From the cell containing the given text, extract its center point as (x, y) coordinate. 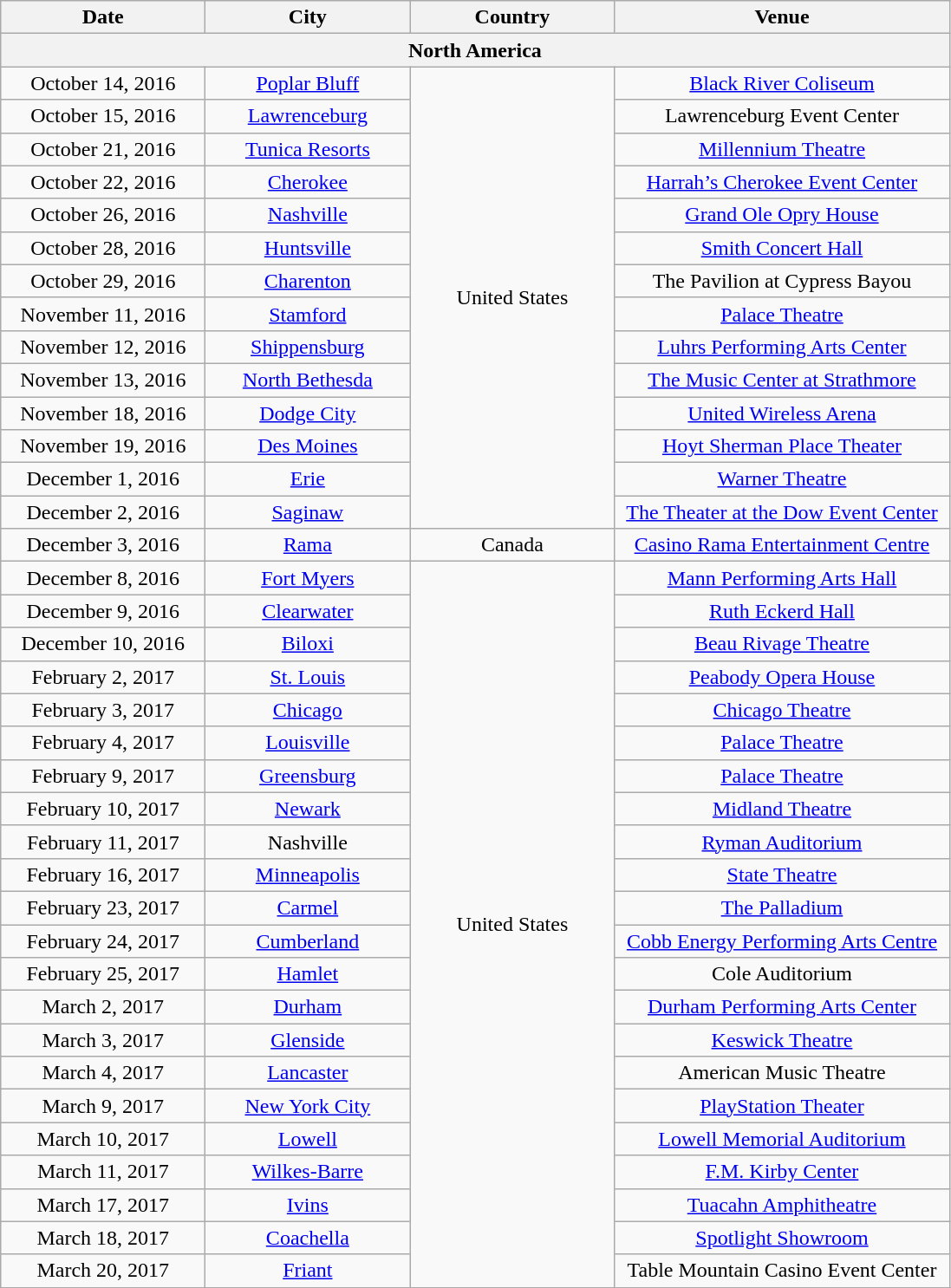
Keswick Theatre (782, 1040)
March 2, 2017 (103, 1007)
F.M. Kirby Center (782, 1172)
Grand Ole Opry House (782, 215)
Clearwater (308, 611)
Ivins (308, 1205)
Casino Rama Entertainment Centre (782, 545)
Des Moines (308, 446)
Cumberland (308, 940)
Luhrs Performing Arts Center (782, 347)
Erie (308, 479)
Dodge City (308, 413)
City (308, 17)
February 23, 2017 (103, 907)
Black River Coliseum (782, 83)
PlayStation Theater (782, 1106)
Rama (308, 545)
North America (475, 50)
February 3, 2017 (103, 710)
Spotlight Showroom (782, 1238)
November 11, 2016 (103, 314)
Beau Rivage Theatre (782, 644)
October 15, 2016 (103, 116)
The Palladium (782, 907)
Ruth Eckerd Hall (782, 611)
February 10, 2017 (103, 809)
Chicago Theatre (782, 710)
United Wireless Arena (782, 413)
Saginaw (308, 512)
October 21, 2016 (103, 149)
February 9, 2017 (103, 776)
State Theatre (782, 875)
February 11, 2017 (103, 842)
November 12, 2016 (103, 347)
March 11, 2017 (103, 1172)
October 14, 2016 (103, 83)
Midland Theatre (782, 809)
Hoyt Sherman Place Theater (782, 446)
Poplar Bluff (308, 83)
Cherokee (308, 182)
December 3, 2016 (103, 545)
March 9, 2017 (103, 1106)
Biloxi (308, 644)
Warner Theatre (782, 479)
Glenside (308, 1040)
December 9, 2016 (103, 611)
Tunica Resorts (308, 149)
Lawrenceburg Event Center (782, 116)
February 4, 2017 (103, 743)
Canada (512, 545)
Lawrenceburg (308, 116)
Cobb Energy Performing Arts Centre (782, 940)
Charenton (308, 281)
Lancaster (308, 1073)
Hamlet (308, 974)
Harrah’s Cherokee Event Center (782, 182)
North Bethesda (308, 380)
Stamford (308, 314)
Minneapolis (308, 875)
November 13, 2016 (103, 380)
Newark (308, 809)
October 28, 2016 (103, 248)
The Music Center at Strathmore (782, 380)
Friant (308, 1271)
December 1, 2016 (103, 479)
November 19, 2016 (103, 446)
November 18, 2016 (103, 413)
Greensburg (308, 776)
Venue (782, 17)
Date (103, 17)
October 26, 2016 (103, 215)
March 17, 2017 (103, 1205)
Smith Concert Hall (782, 248)
Shippensburg (308, 347)
Lowell Memorial Auditorium (782, 1139)
Table Mountain Casino Event Center (782, 1271)
Durham Performing Arts Center (782, 1007)
Carmel (308, 907)
February 2, 2017 (103, 677)
St. Louis (308, 677)
December 2, 2016 (103, 512)
March 4, 2017 (103, 1073)
Louisville (308, 743)
October 29, 2016 (103, 281)
New York City (308, 1106)
Lowell (308, 1139)
Wilkes-Barre (308, 1172)
Coachella (308, 1238)
October 22, 2016 (103, 182)
February 25, 2017 (103, 974)
American Music Theatre (782, 1073)
March 3, 2017 (103, 1040)
December 10, 2016 (103, 644)
The Theater at the Dow Event Center (782, 512)
Mann Performing Arts Hall (782, 578)
March 10, 2017 (103, 1139)
Millennium Theatre (782, 149)
The Pavilion at Cypress Bayou (782, 281)
March 20, 2017 (103, 1271)
Cole Auditorium (782, 974)
Peabody Opera House (782, 677)
February 16, 2017 (103, 875)
Fort Myers (308, 578)
February 24, 2017 (103, 940)
December 8, 2016 (103, 578)
March 18, 2017 (103, 1238)
Huntsville (308, 248)
Tuacahn Amphitheatre (782, 1205)
Country (512, 17)
Ryman Auditorium (782, 842)
Durham (308, 1007)
Chicago (308, 710)
